Return [x, y] of the center of cell containing provided text 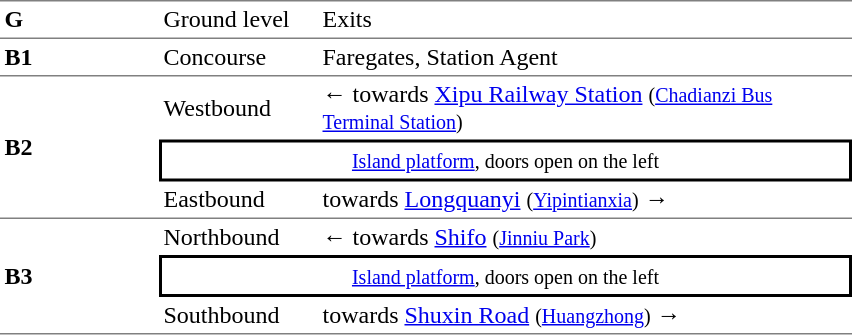
Westbound [238, 108]
Southbound [238, 316]
B2 [80, 147]
Concourse [238, 58]
towards Shuxin Road (Huangzhong) → [585, 316]
← towards Xipu Railway Station (Chadianzi Bus Terminal Station) [585, 108]
Faregates, Station Agent [585, 58]
Ground level [238, 20]
towards Longquanyi (Yipintianxia) → [585, 201]
← towards Shifo (Jinniu Park) [585, 237]
Exits [585, 20]
G [80, 20]
B3 [80, 277]
Northbound [238, 237]
Eastbound [238, 201]
B1 [80, 58]
